Extract the (X, Y) coordinate from the center of the cell holding the provided text.  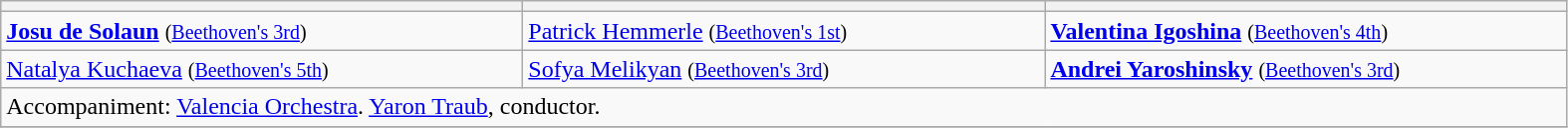
Josu de Solaun (Beethoven's 3rd) (262, 31)
Sofya Melikyan (Beethoven's 3rd) (784, 69)
Andrei Yaroshinsky (Beethoven's 3rd) (1306, 69)
Valentina Igoshina (Beethoven's 4th) (1306, 31)
Accompaniment: Valencia Orchestra. Yaron Traub, conductor. (784, 107)
Patrick Hemmerle (Beethoven's 1st) (784, 31)
Natalya Kuchaeva (Beethoven's 5th) (262, 69)
